Detect which cell encompasses the target text, then output its [X, Y] center coordinate. 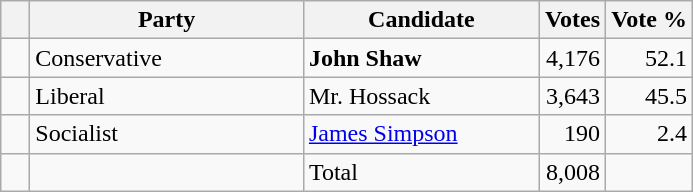
Votes [572, 20]
190 [572, 134]
2.4 [650, 134]
Party [167, 20]
8,008 [572, 172]
John Shaw [421, 58]
4,176 [572, 58]
James Simpson [421, 134]
Socialist [167, 134]
3,643 [572, 96]
45.5 [650, 96]
Vote % [650, 20]
Mr. Hossack [421, 96]
Candidate [421, 20]
Liberal [167, 96]
52.1 [650, 58]
Conservative [167, 58]
Total [421, 172]
